Return the [X, Y] coordinate for the center point of the cell that contains the specified text.  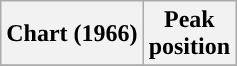
Chart (1966) [72, 34]
Peakposition [189, 34]
